Output the [X, Y] coordinate of the center of the cell containing the given text.  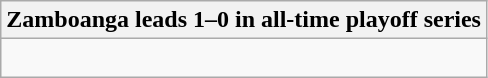
Zamboanga leads 1–0 in all-time playoff series [244, 20]
